Return (X, Y) of the center of cell containing provided text 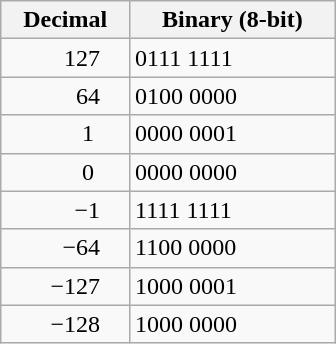
Decimal (66, 20)
0 (66, 172)
0000 0000 (233, 172)
127 (66, 58)
64 (66, 96)
1 (66, 134)
−128 (66, 324)
−1 (66, 210)
1000 0001 (233, 286)
0000 0001 (233, 134)
1000 0000 (233, 324)
0111 1111 (233, 58)
1111 1111 (233, 210)
−64 (66, 248)
0100 0000 (233, 96)
−127 (66, 286)
1100 0000 (233, 248)
Binary (8-bit) (233, 20)
